Locate the cell with the specified text and output its [X, Y] center coordinate. 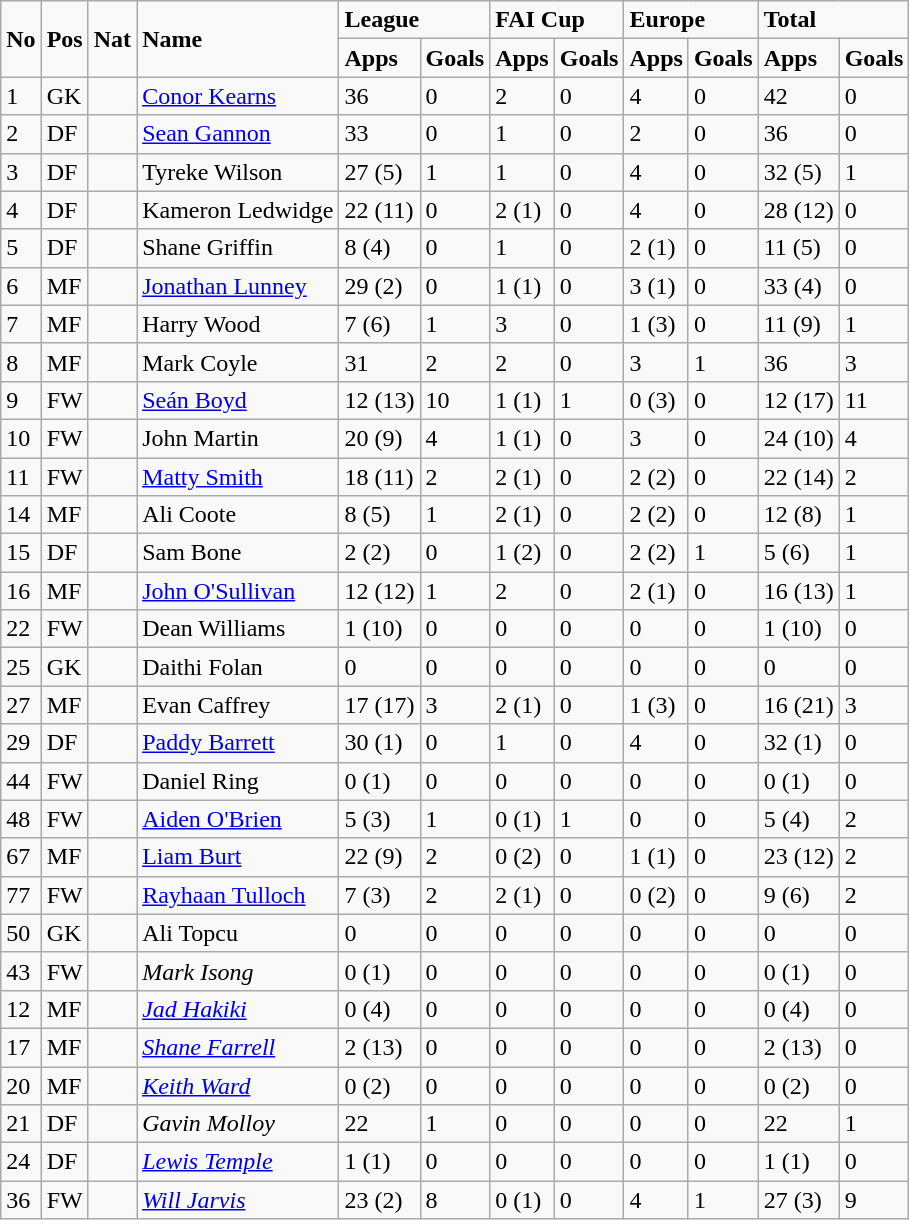
14 [21, 515]
16 (13) [798, 591]
5 (3) [380, 819]
15 [21, 553]
7 (6) [380, 324]
Shane Griffin [238, 248]
22 (9) [380, 857]
Daniel Ring [238, 781]
Europe [691, 20]
20 (9) [380, 438]
43 [21, 971]
7 (3) [380, 895]
Mark Coyle [238, 362]
Gavin Molloy [238, 1124]
5 (4) [798, 819]
Name [238, 39]
Kameron Ledwidge [238, 210]
28 (12) [798, 210]
5 (6) [798, 553]
8 (4) [380, 248]
FAI Cup [557, 20]
Rayhaan Tulloch [238, 895]
77 [21, 895]
Mark Isong [238, 971]
17 [21, 1047]
33 (4) [798, 286]
12 (17) [798, 400]
Sean Gannon [238, 134]
John O'Sullivan [238, 591]
Ali Topcu [238, 933]
67 [21, 857]
27 (5) [380, 172]
11 (5) [798, 248]
League [414, 20]
Sam Bone [238, 553]
29 [21, 743]
30 (1) [380, 743]
Tyreke Wilson [238, 172]
Evan Caffrey [238, 705]
No [21, 39]
27 [21, 705]
Daithi Folan [238, 667]
9 (6) [798, 895]
16 [21, 591]
48 [21, 819]
Total [834, 20]
23 (12) [798, 857]
24 (10) [798, 438]
1 (2) [522, 553]
Dean Williams [238, 629]
Paddy Barrett [238, 743]
42 [798, 96]
Harry Wood [238, 324]
Keith Ward [238, 1085]
Nat [112, 39]
20 [21, 1085]
12 (13) [380, 400]
12 (12) [380, 591]
33 [380, 134]
Pos [64, 39]
22 (11) [380, 210]
31 [380, 362]
Shane Farrell [238, 1047]
0 (3) [656, 400]
23 (2) [380, 1200]
16 (21) [798, 705]
25 [21, 667]
Matty Smith [238, 477]
50 [21, 933]
21 [21, 1124]
Jonathan Lunney [238, 286]
Liam Burt [238, 857]
27 (3) [798, 1200]
29 (2) [380, 286]
32 (5) [798, 172]
6 [21, 286]
Conor Kearns [238, 96]
8 (5) [380, 515]
3 (1) [656, 286]
Lewis Temple [238, 1162]
32 (1) [798, 743]
12 [21, 1009]
7 [21, 324]
Aiden O'Brien [238, 819]
Jad Hakiki [238, 1009]
Ali Coote [238, 515]
Will Jarvis [238, 1200]
18 (11) [380, 477]
John Martin [238, 438]
12 (8) [798, 515]
Seán Boyd [238, 400]
22 (14) [798, 477]
24 [21, 1162]
44 [21, 781]
5 [21, 248]
11 (9) [798, 324]
17 (17) [380, 705]
